Extract the [X, Y] coordinate from the center of the cell holding the provided text.  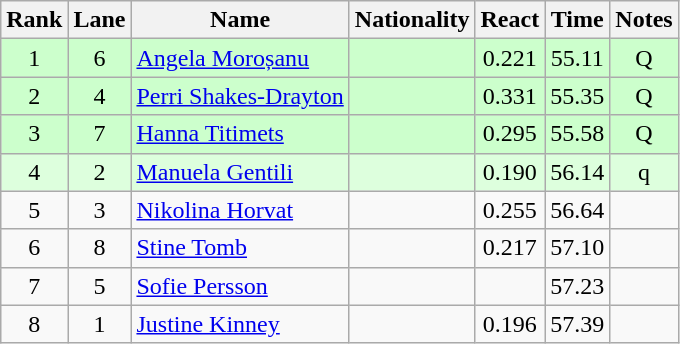
0.190 [510, 172]
57.23 [578, 286]
0.255 [510, 210]
0.196 [510, 324]
57.10 [578, 248]
Rank [34, 20]
56.14 [578, 172]
Stine Tomb [240, 248]
Manuela Gentili [240, 172]
56.64 [578, 210]
55.58 [578, 134]
57.39 [578, 324]
Hanna Titimets [240, 134]
55.35 [578, 96]
Lane [100, 20]
Name [240, 20]
0.295 [510, 134]
0.217 [510, 248]
Perri Shakes-Drayton [240, 96]
q [644, 172]
Sofie Persson [240, 286]
0.221 [510, 58]
Nationality [412, 20]
Time [578, 20]
0.331 [510, 96]
Justine Kinney [240, 324]
Nikolina Horvat [240, 210]
Notes [644, 20]
Angela Moroșanu [240, 58]
React [510, 20]
55.11 [578, 58]
